Return (X, Y) of the center of cell containing provided text 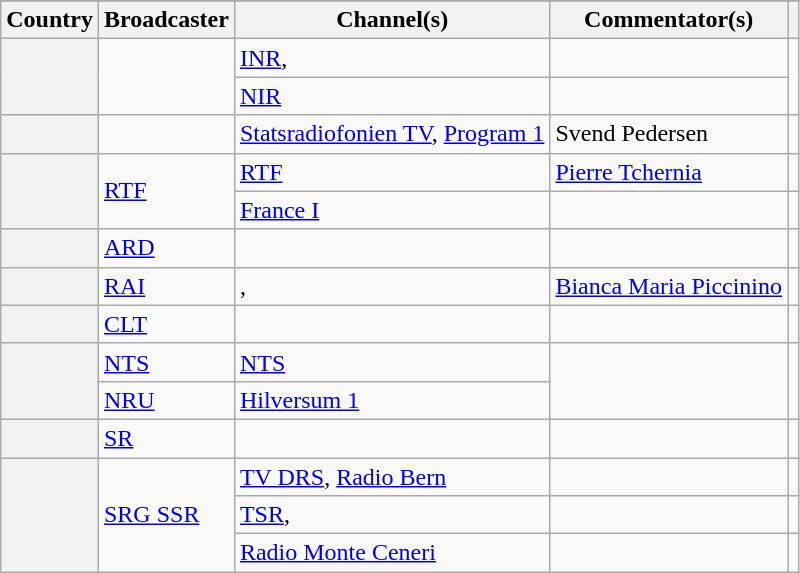
NIR (392, 96)
Radio Monte Ceneri (392, 553)
TSR, (392, 515)
Commentator(s) (669, 20)
CLT (166, 324)
Channel(s) (392, 20)
France I (392, 210)
Country (50, 20)
RAI (166, 286)
Statsradiofonien TV, Program 1 (392, 134)
NRU (166, 400)
Broadcaster (166, 20)
TV DRS, Radio Bern (392, 477)
, (392, 286)
SRG SSR (166, 515)
Hilversum 1 (392, 400)
Svend Pedersen (669, 134)
Bianca Maria Piccinino (669, 286)
ARD (166, 248)
Pierre Tchernia (669, 172)
INR, (392, 58)
SR (166, 438)
